Return (x, y) of the center of cell containing provided text 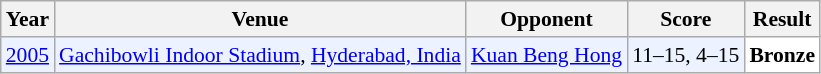
Kuan Beng Hong (546, 55)
11–15, 4–15 (686, 55)
2005 (28, 55)
Opponent (546, 19)
Year (28, 19)
Gachibowli Indoor Stadium, Hyderabad, India (260, 55)
Bronze (782, 55)
Score (686, 19)
Venue (260, 19)
Result (782, 19)
